Scan for the cell matching the given text and deliver its (X, Y) coordinate at center. 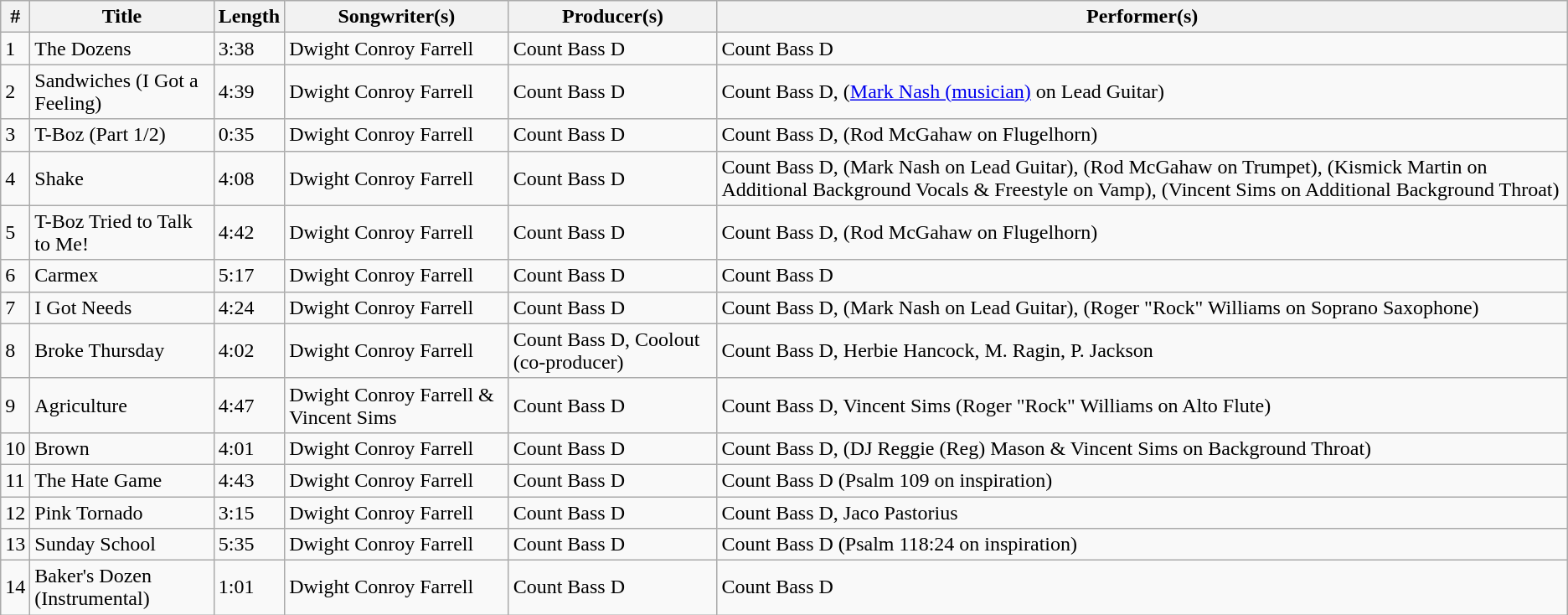
4:42 (249, 233)
Sunday School (122, 545)
4:43 (249, 480)
T-Boz (Part 1/2) (122, 135)
5:17 (249, 276)
7 (15, 307)
Shake (122, 178)
T-Boz Tried to Talk to Me! (122, 233)
Sandwiches (I Got a Feeling) (122, 92)
Count Bass D, (Mark Nash (musician) on Lead Guitar) (1142, 92)
3:15 (249, 512)
Count Bass D (Psalm 109 on inspiration) (1142, 480)
Broke Thursday (122, 350)
Baker's Dozen (Instrumental) (122, 588)
12 (15, 512)
Length (249, 17)
The Hate Game (122, 480)
9 (15, 406)
Brown (122, 448)
6 (15, 276)
10 (15, 448)
Count Bass D, Herbie Hancock, M. Ragin, P. Jackson (1142, 350)
I Got Needs (122, 307)
14 (15, 588)
Songwriter(s) (397, 17)
1 (15, 49)
Producer(s) (613, 17)
1:01 (249, 588)
4:01 (249, 448)
Dwight Conroy Farrell & Vincent Sims (397, 406)
0:35 (249, 135)
Agriculture (122, 406)
Count Bass D, Coolout (co-producer) (613, 350)
5 (15, 233)
8 (15, 350)
Count Bass D, (Mark Nash on Lead Guitar), (Roger "Rock" Williams on Soprano Saxophone) (1142, 307)
Count Bass D, Jaco Pastorius (1142, 512)
4:39 (249, 92)
5:35 (249, 545)
4:24 (249, 307)
Title (122, 17)
13 (15, 545)
3 (15, 135)
Carmex (122, 276)
# (15, 17)
4:08 (249, 178)
4:47 (249, 406)
4:02 (249, 350)
Count Bass D, Vincent Sims (Roger "Rock" Williams on Alto Flute) (1142, 406)
Pink Tornado (122, 512)
Count Bass D (Psalm 118:24 on inspiration) (1142, 545)
Performer(s) (1142, 17)
4 (15, 178)
11 (15, 480)
Count Bass D, (DJ Reggie (Reg) Mason & Vincent Sims on Background Throat) (1142, 448)
The Dozens (122, 49)
2 (15, 92)
3:38 (249, 49)
